Scan for the cell matching the given text and deliver its [X, Y] coordinate at center. 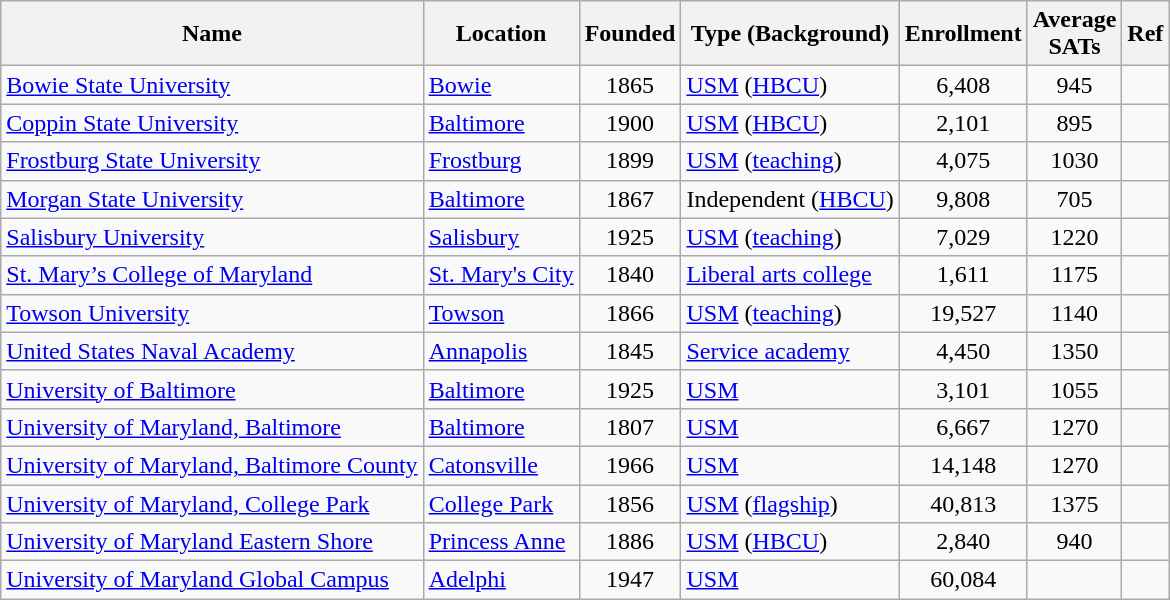
1030 [1074, 161]
9,808 [963, 199]
1900 [630, 123]
1055 [1074, 389]
2,840 [963, 542]
Adelphi [501, 580]
USM (flagship) [790, 503]
1,611 [963, 275]
7,029 [963, 237]
1866 [630, 313]
Princess Anne [501, 542]
1886 [630, 542]
1845 [630, 351]
Annapolis [501, 351]
St. Mary’s College of Maryland [212, 275]
Service academy [790, 351]
University of Maryland Global Campus [212, 580]
University of Maryland, Baltimore County [212, 465]
Bowie [501, 85]
Towson [501, 313]
1966 [630, 465]
1899 [630, 161]
Location [501, 34]
Independent (HBCU) [790, 199]
1807 [630, 427]
705 [1074, 199]
1865 [630, 85]
3,101 [963, 389]
College Park [501, 503]
Frostburg State University [212, 161]
1350 [1074, 351]
Name [212, 34]
1375 [1074, 503]
945 [1074, 85]
19,527 [963, 313]
University of Maryland, Baltimore [212, 427]
4,075 [963, 161]
St. Mary's City [501, 275]
1140 [1074, 313]
6,408 [963, 85]
895 [1074, 123]
Catonsville [501, 465]
Salisbury University [212, 237]
Coppin State University [212, 123]
Liberal arts college [790, 275]
Bowie State University [212, 85]
Type (Background) [790, 34]
940 [1074, 542]
1175 [1074, 275]
1840 [630, 275]
Ref [1146, 34]
Founded [630, 34]
60,084 [963, 580]
Frostburg [501, 161]
Salisbury [501, 237]
Towson University [212, 313]
University of Maryland, College Park [212, 503]
University of Maryland Eastern Shore [212, 542]
6,667 [963, 427]
2,101 [963, 123]
University of Baltimore [212, 389]
United States Naval Academy [212, 351]
1947 [630, 580]
40,813 [963, 503]
4,450 [963, 351]
1867 [630, 199]
Morgan State University [212, 199]
14,148 [963, 465]
1220 [1074, 237]
Average SATs [1074, 34]
Enrollment [963, 34]
1856 [630, 503]
